Locate the cell with the specified text and output its (x, y) center coordinate. 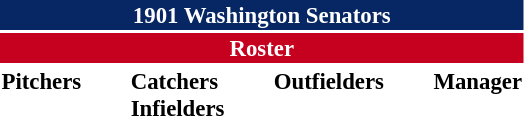
1901 Washington Senators (262, 15)
Roster (262, 48)
